Capture the cell that displays the provided text and extract its [X, Y] central coordinate. 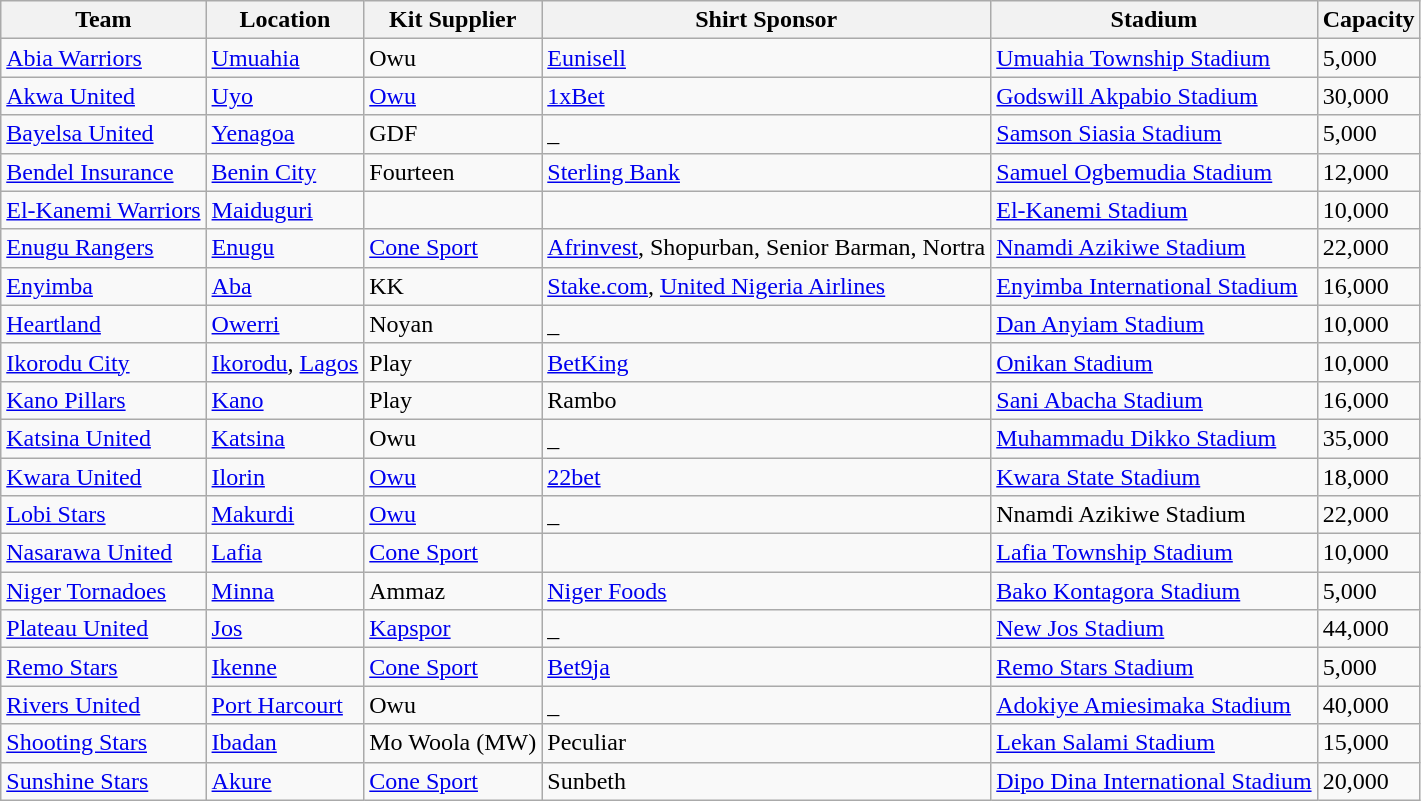
Kwara State Stadium [1154, 477]
Bako Kontagora Stadium [1154, 591]
Rambo [766, 400]
Stadium [1154, 20]
Lobi Stars [104, 515]
Kwara United [104, 477]
Samson Siasia Stadium [1154, 134]
Remo Stars Stadium [1154, 667]
Plateau United [104, 629]
Katsina [285, 438]
Sani Abacha Stadium [1154, 400]
Team [104, 20]
Adokiye Amiesimaka Stadium [1154, 705]
Heartland [104, 324]
Nasarawa United [104, 553]
Port Harcourt [285, 705]
Muhammadu Dikko Stadium [1154, 438]
1xBet [766, 96]
Kano [285, 400]
Capacity [1368, 20]
Dan Anyiam Stadium [1154, 324]
Umuahia Township Stadium [1154, 58]
Enugu [285, 248]
20,000 [1368, 781]
Makurdi [285, 515]
Bayelsa United [104, 134]
Kit Supplier [453, 20]
Aba [285, 286]
Mo Woola (MW) [453, 743]
Lekan Salami Stadium [1154, 743]
44,000 [1368, 629]
Lafia Township Stadium [1154, 553]
Kapspor [453, 629]
30,000 [1368, 96]
Ibadan [285, 743]
Shirt Sponsor [766, 20]
Afrinvest, Shopurban, Senior Barman, Nortra [766, 248]
Enyimba [104, 286]
Katsina United [104, 438]
18,000 [1368, 477]
Abia Warriors [104, 58]
Sunshine Stars [104, 781]
Sterling Bank [766, 172]
Rivers United [104, 705]
KK [453, 286]
Akwa United [104, 96]
Maiduguri [285, 210]
BetKing [766, 362]
40,000 [1368, 705]
Kano Pillars [104, 400]
Ammaz [453, 591]
Onikan Stadium [1154, 362]
Ikorodu, Lagos [285, 362]
Remo Stars [104, 667]
Noyan [453, 324]
Jos [285, 629]
GDF [453, 134]
Dipo Dina International Stadium [1154, 781]
Owerri [285, 324]
35,000 [1368, 438]
22bet [766, 477]
Ikorodu City [104, 362]
Shooting Stars [104, 743]
Peculiar [766, 743]
Lafia [285, 553]
Stake.com, United Nigeria Airlines [766, 286]
Ikenne [285, 667]
Samuel Ogbemudia Stadium [1154, 172]
Godswill Akpabio Stadium [1154, 96]
Eunisell [766, 58]
Sunbeth [766, 781]
Fourteen [453, 172]
Umuahia [285, 58]
Location [285, 20]
Bendel Insurance [104, 172]
Minna [285, 591]
12,000 [1368, 172]
15,000 [1368, 743]
Yenagoa [285, 134]
El-Kanemi Stadium [1154, 210]
Ilorin [285, 477]
Uyo [285, 96]
Niger Foods [766, 591]
Enugu Rangers [104, 248]
El-Kanemi Warriors [104, 210]
Bet9ja [766, 667]
New Jos Stadium [1154, 629]
Niger Tornadoes [104, 591]
Enyimba International Stadium [1154, 286]
Akure [285, 781]
Benin City [285, 172]
